Search for the cell housing the specified text and yield its [x, y] center coordinate. 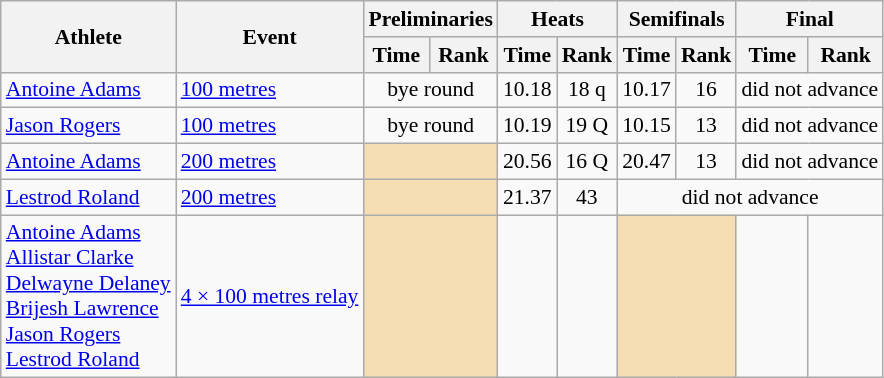
20.47 [646, 162]
10.15 [646, 126]
Semifinals [676, 19]
21.37 [528, 197]
16 Q [588, 162]
20.56 [528, 162]
Jason Rogers [88, 126]
10.19 [528, 126]
Event [270, 36]
19 Q [588, 126]
4 × 100 metres relay [270, 296]
10.17 [646, 90]
16 [706, 90]
Final [810, 19]
18 q [588, 90]
10.18 [528, 90]
Athlete [88, 36]
43 [588, 197]
Heats [558, 19]
Preliminaries [430, 19]
Antoine AdamsAllistar ClarkeDelwayne DelaneyBrijesh LawrenceJason RogersLestrod Roland [88, 296]
Lestrod Roland [88, 197]
